Output the (X, Y) coordinate of the center of the cell containing the given text.  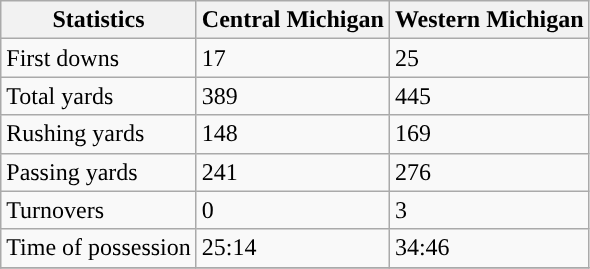
169 (489, 134)
34:46 (489, 248)
25 (489, 58)
25:14 (292, 248)
17 (292, 58)
Total yards (99, 96)
Statistics (99, 20)
Rushing yards (99, 134)
276 (489, 172)
First downs (99, 58)
0 (292, 210)
Passing yards (99, 172)
445 (489, 96)
Time of possession (99, 248)
148 (292, 134)
241 (292, 172)
Turnovers (99, 210)
3 (489, 210)
Central Michigan (292, 20)
Western Michigan (489, 20)
389 (292, 96)
